Scan for the cell matching the given text and deliver its (X, Y) coordinate at center. 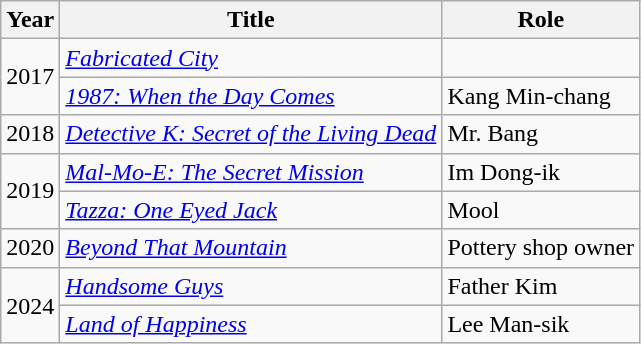
Mool (541, 210)
Beyond That Mountain (251, 248)
Detective K: Secret of the Living Dead (251, 134)
2017 (30, 77)
Mr. Bang (541, 134)
2024 (30, 305)
Role (541, 20)
Im Dong-ik (541, 172)
Tazza: One Eyed Jack (251, 210)
2018 (30, 134)
Kang Min-chang (541, 96)
Year (30, 20)
Title (251, 20)
Mal-Mo-E: The Secret Mission (251, 172)
Lee Man-sik (541, 324)
Handsome Guys (251, 286)
2020 (30, 248)
1987: When the Day Comes (251, 96)
Fabricated City (251, 58)
2019 (30, 191)
Pottery shop owner (541, 248)
Land of Happiness (251, 324)
Father Kim (541, 286)
